Detect which cell encompasses the target text, then output its [X, Y] center coordinate. 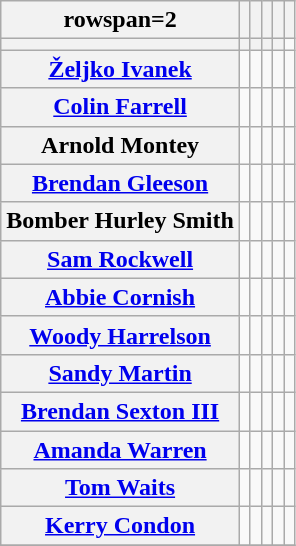
Bomber Hurley Smith [120, 221]
Sam Rockwell [120, 259]
Sandy Martin [120, 373]
Arnold Montey [120, 145]
rowspan=2 [120, 20]
Colin Farrell [120, 107]
Željko Ivanek [120, 69]
Brendan Gleeson [120, 183]
Amanda Warren [120, 449]
Woody Harrelson [120, 335]
Abbie Cornish [120, 297]
Kerry Condon [120, 526]
Tom Waits [120, 488]
Brendan Sexton III [120, 411]
